Find where the given text appears and provide that cell's center as (x, y) coordinate. 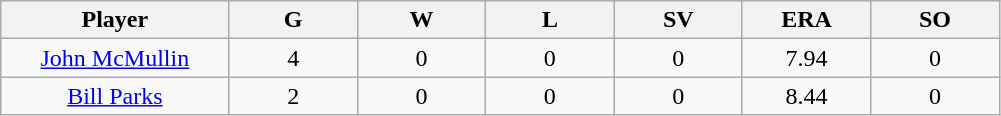
Player (115, 20)
SO (935, 20)
W (421, 20)
ERA (806, 20)
2 (293, 96)
4 (293, 58)
Bill Parks (115, 96)
8.44 (806, 96)
G (293, 20)
SV (678, 20)
L (550, 20)
John McMullin (115, 58)
7.94 (806, 58)
